Return [X, Y] of the center of cell containing provided text 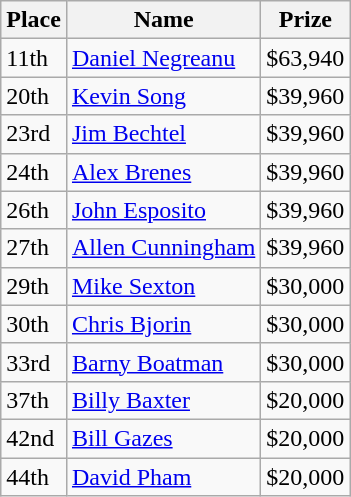
Allen Cunningham [163, 248]
33rd [34, 362]
John Esposito [163, 210]
42nd [34, 438]
44th [34, 477]
Chris Bjorin [163, 324]
Billy Baxter [163, 400]
Prize [306, 20]
Daniel Negreanu [163, 58]
Mike Sexton [163, 286]
Kevin Song [163, 96]
Place [34, 20]
Bill Gazes [163, 438]
26th [34, 210]
Jim Bechtel [163, 134]
$63,940 [306, 58]
Alex Brenes [163, 172]
David Pham [163, 477]
37th [34, 400]
30th [34, 324]
23rd [34, 134]
24th [34, 172]
20th [34, 96]
Barny Boatman [163, 362]
29th [34, 286]
Name [163, 20]
11th [34, 58]
27th [34, 248]
